Return [X, Y] of the center of cell containing provided text 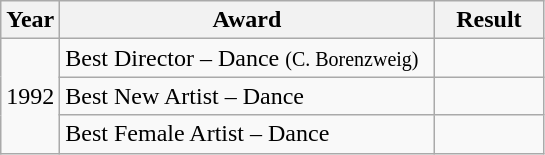
Best Female Artist – Dance [247, 134]
Best Director – Dance (C. Borenzweig) [247, 58]
Award [247, 20]
Result [489, 20]
Year [30, 20]
1992 [30, 96]
Best New Artist – Dance [247, 96]
